For the text-containing cell, return its midpoint in (X, Y) coordinate format. 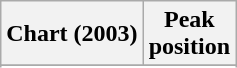
Chart (2003) (72, 34)
Peakposition (189, 34)
